Return (X, Y) of the center of cell containing provided text 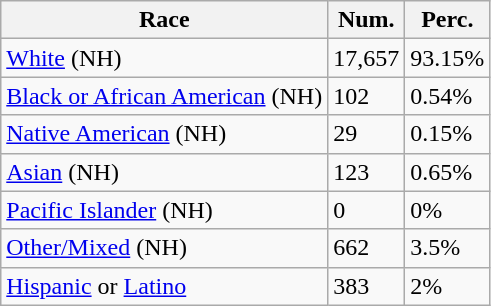
0.65% (448, 172)
Asian (NH) (164, 172)
Other/Mixed (NH) (164, 248)
0% (448, 210)
Pacific Islander (NH) (164, 210)
Native American (NH) (164, 134)
123 (366, 172)
2% (448, 286)
17,657 (366, 58)
Black or African American (NH) (164, 96)
0.54% (448, 96)
3.5% (448, 248)
383 (366, 286)
Race (164, 20)
White (NH) (164, 58)
0 (366, 210)
102 (366, 96)
Perc. (448, 20)
29 (366, 134)
0.15% (448, 134)
93.15% (448, 58)
Num. (366, 20)
Hispanic or Latino (164, 286)
662 (366, 248)
